For the text-containing cell, return its midpoint in [x, y] coordinate format. 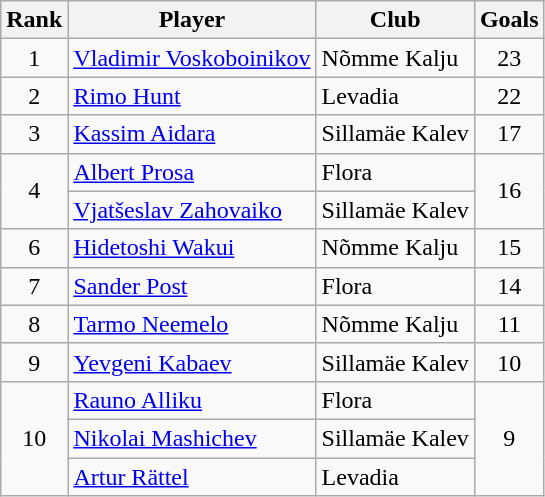
8 [34, 324]
Sander Post [192, 286]
2 [34, 96]
Player [192, 20]
4 [34, 191]
7 [34, 286]
Tarmo Neemelo [192, 324]
Rimo Hunt [192, 96]
Rauno Alliku [192, 400]
23 [509, 58]
Kassim Aidara [192, 134]
Yevgeni Kabaev [192, 362]
Goals [509, 20]
14 [509, 286]
22 [509, 96]
Hidetoshi Wakui [192, 248]
15 [509, 248]
3 [34, 134]
16 [509, 191]
Artur Rättel [192, 477]
Vjatšeslav Zahovaiko [192, 210]
Vladimir Voskoboinikov [192, 58]
Rank [34, 20]
6 [34, 248]
17 [509, 134]
1 [34, 58]
11 [509, 324]
Nikolai Mashichev [192, 438]
Club [395, 20]
Albert Prosa [192, 172]
